Scan for the cell matching the given text and deliver its [X, Y] coordinate at center. 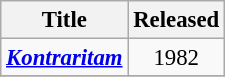
Kontraritam [64, 58]
Released [176, 20]
1982 [176, 58]
Title [64, 20]
